From the cell containing the given text, extract its center point as [X, Y] coordinate. 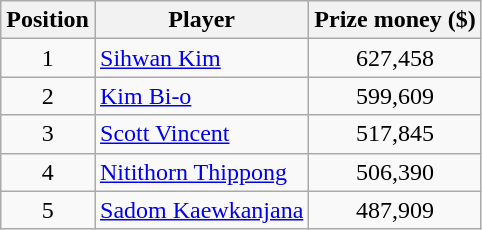
Position [48, 20]
4 [48, 172]
Nitithorn Thippong [201, 172]
517,845 [395, 134]
Sihwan Kim [201, 58]
599,609 [395, 96]
506,390 [395, 172]
1 [48, 58]
5 [48, 210]
Prize money ($) [395, 20]
Player [201, 20]
2 [48, 96]
Kim Bi-o [201, 96]
627,458 [395, 58]
Sadom Kaewkanjana [201, 210]
487,909 [395, 210]
Scott Vincent [201, 134]
3 [48, 134]
